For the text-containing cell, return its midpoint in (x, y) coordinate format. 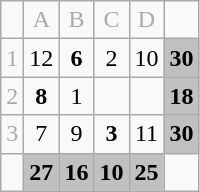
11 (146, 134)
12 (42, 58)
8 (42, 96)
B (76, 20)
D (146, 20)
27 (42, 172)
C (112, 20)
25 (146, 172)
9 (76, 134)
18 (182, 96)
16 (76, 172)
6 (76, 58)
7 (42, 134)
A (42, 20)
